Return (X, Y) of the center of cell containing provided text 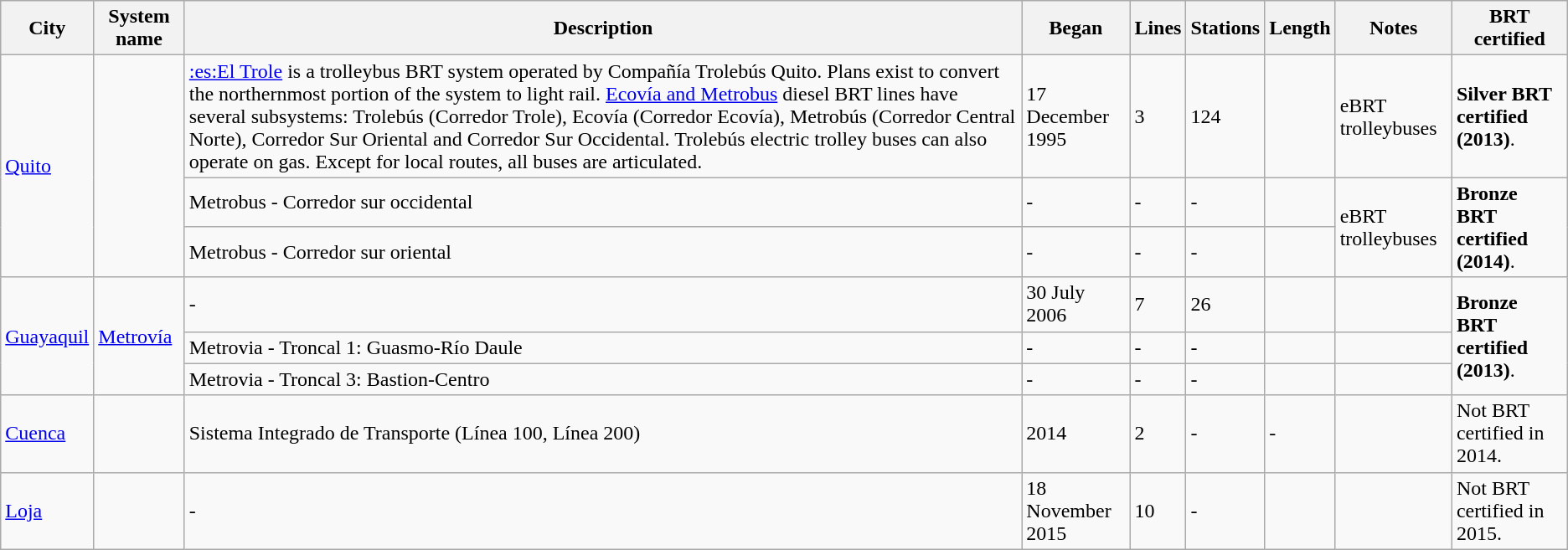
Quito (47, 166)
Sistema Integrado de Transporte (Línea 100, Línea 200) (603, 434)
City (47, 28)
Metrovia - Troncal 1: Guasmo-Río Daule (603, 347)
Began (1075, 28)
17 December 1995 (1075, 116)
Metrovía (139, 337)
2 (1158, 434)
30 July 2006 (1075, 305)
Metrovia - Troncal 3: Bastion-Centro (603, 379)
Description (603, 28)
Bronze BRT certified (2013). (1509, 337)
10 (1158, 511)
Not BRT certified in 2014. (1509, 434)
Metrobus - Corredor sur occidental (603, 203)
2014 (1075, 434)
BRT certified (1509, 28)
System name (139, 28)
Notes (1394, 28)
7 (1158, 305)
Guayaquil (47, 337)
Metrobus - Corredor sur oriental (603, 252)
18 November 2015 (1075, 511)
Cuenca (47, 434)
Length (1300, 28)
Bronze BRT certified (2014). (1509, 228)
3 (1158, 116)
Not BRT certified in 2015. (1509, 511)
Lines (1158, 28)
124 (1225, 116)
Loja (47, 511)
Silver BRT certified (2013). (1509, 116)
26 (1225, 305)
Stations (1225, 28)
